Find where the given text appears and provide that cell's center as [X, Y] coordinate. 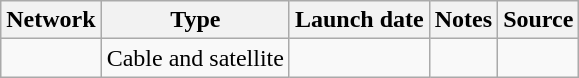
Launch date [359, 20]
Source [538, 20]
Network [51, 20]
Notes [463, 20]
Cable and satellite [195, 58]
Type [195, 20]
